For the text-containing cell, return its midpoint in [X, Y] coordinate format. 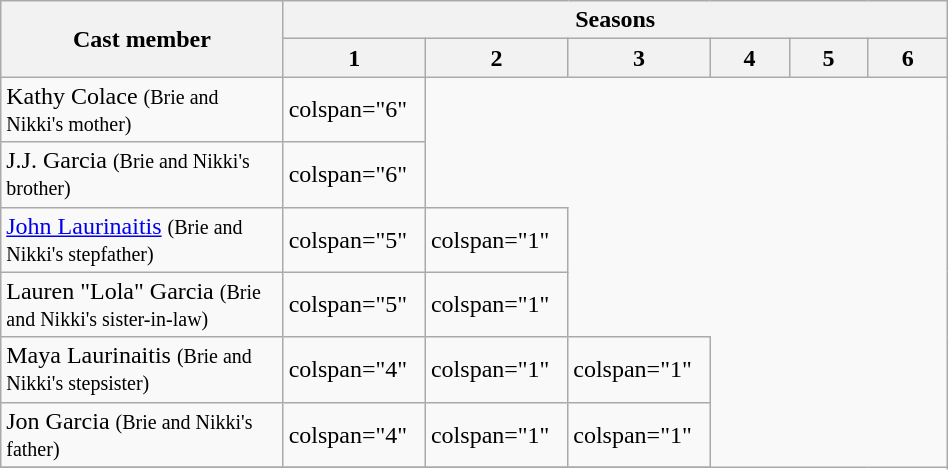
Maya Laurinaitis (Brie and Nikki's stepsister) [142, 370]
Jon Garcia (Brie and Nikki's father) [142, 434]
6 [908, 58]
4 [750, 58]
Cast member [142, 39]
J.J. Garcia (Brie and Nikki's brother) [142, 174]
Seasons [615, 20]
Lauren "Lola" Garcia (Brie and Nikki's sister-in-law) [142, 304]
2 [496, 58]
1 [354, 58]
3 [639, 58]
5 [828, 58]
Kathy Colace (Brie and Nikki's mother) [142, 110]
John Laurinaitis (Brie and Nikki's stepfather) [142, 240]
